Scan for the cell matching the given text and deliver its [X, Y] coordinate at center. 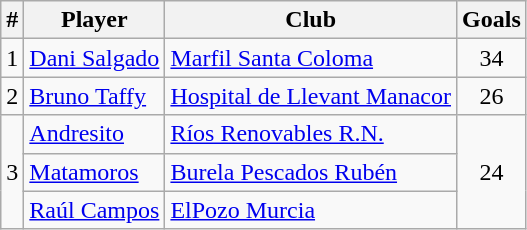
Matamoros [94, 172]
Andresito [94, 134]
1 [12, 58]
Club [311, 20]
Ríos Renovables R.N. [311, 134]
Raúl Campos [94, 210]
Marfil Santa Coloma [311, 58]
Bruno Taffy [94, 96]
2 [12, 96]
3 [12, 172]
26 [492, 96]
34 [492, 58]
Dani Salgado [94, 58]
ElPozo Murcia [311, 210]
Hospital de Llevant Manacor [311, 96]
# [12, 20]
Goals [492, 20]
Player [94, 20]
Burela Pescados Rubén [311, 172]
24 [492, 172]
